Return (x, y) of the center of cell containing provided text 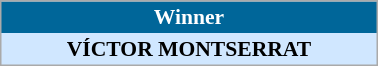
Winner (189, 17)
VÍCTOR MONTSERRAT (189, 49)
